Detect which cell encompasses the target text, then output its (x, y) center coordinate. 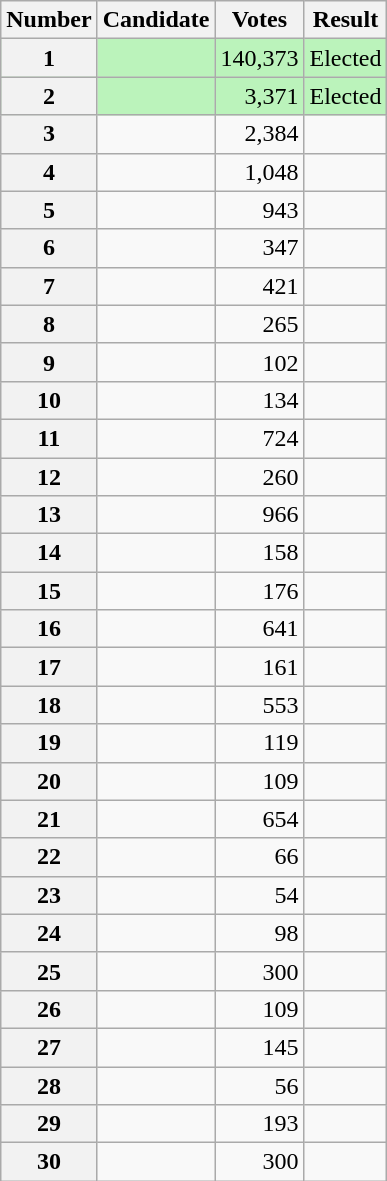
27 (49, 1047)
19 (49, 743)
23 (49, 895)
145 (260, 1047)
12 (49, 477)
54 (260, 895)
4 (49, 172)
22 (49, 857)
14 (49, 553)
56 (260, 1085)
265 (260, 324)
9 (49, 362)
1,048 (260, 172)
943 (260, 210)
5 (49, 210)
16 (49, 629)
Candidate (156, 20)
176 (260, 591)
17 (49, 667)
30 (49, 1162)
966 (260, 515)
1 (49, 58)
20 (49, 781)
21 (49, 819)
161 (260, 667)
8 (49, 324)
26 (49, 1009)
553 (260, 705)
641 (260, 629)
347 (260, 248)
10 (49, 400)
3,371 (260, 96)
134 (260, 400)
11 (49, 438)
654 (260, 819)
260 (260, 477)
140,373 (260, 58)
24 (49, 933)
Number (49, 20)
98 (260, 933)
Result (346, 20)
6 (49, 248)
28 (49, 1085)
102 (260, 362)
193 (260, 1124)
66 (260, 857)
2,384 (260, 134)
421 (260, 286)
2 (49, 96)
7 (49, 286)
29 (49, 1124)
724 (260, 438)
13 (49, 515)
Votes (260, 20)
15 (49, 591)
158 (260, 553)
18 (49, 705)
119 (260, 743)
3 (49, 134)
25 (49, 971)
